Locate the cell with the specified text and output its [x, y] center coordinate. 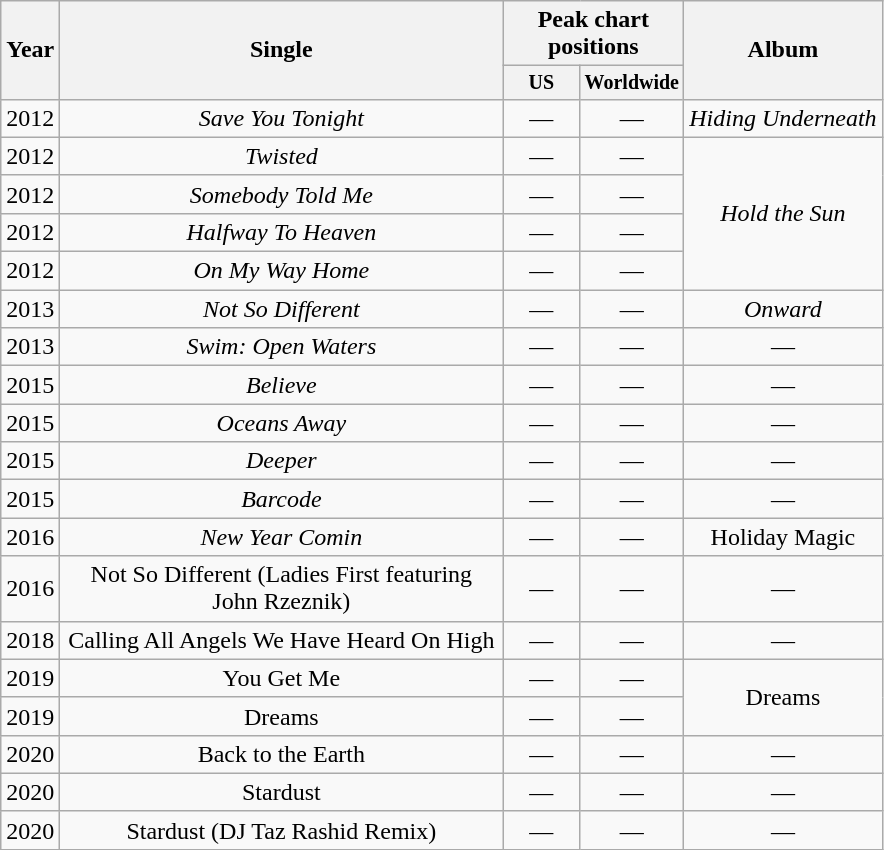
Hold the Sun [783, 213]
Album [783, 50]
Onward [783, 309]
New Year Comin [282, 537]
US [542, 82]
2018 [30, 640]
Swim: Open Waters [282, 347]
Not So Different [282, 309]
Hiding Underneath [783, 118]
Barcode [282, 499]
Not So Different (Ladies First featuring John Rzeznik) [282, 588]
Believe [282, 385]
Calling All Angels We Have Heard On High [282, 640]
Year [30, 50]
Halfway To Heaven [282, 232]
Single [282, 50]
Holiday Magic [783, 537]
Twisted [282, 156]
Somebody Told Me [282, 194]
You Get Me [282, 678]
On My Way Home [282, 271]
Stardust [282, 792]
Stardust (DJ Taz Rashid Remix) [282, 830]
Back to the Earth [282, 754]
Worldwide [632, 82]
Peak chartpositions [594, 34]
Deeper [282, 461]
Oceans Away [282, 423]
Save You Tonight [282, 118]
